Extract the (X, Y) coordinate from the center of the cell holding the provided text.  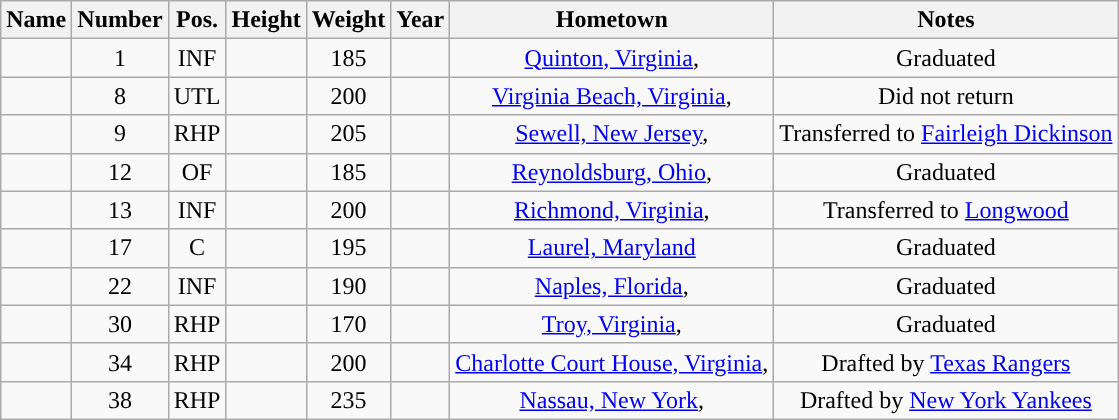
Transferred to Fairleigh Dickinson (946, 134)
Nassau, New York, (612, 400)
Quinton, Virginia, (612, 58)
Sewell, New Jersey, (612, 134)
190 (348, 286)
170 (348, 324)
17 (120, 248)
12 (120, 172)
Drafted by New York Yankees (946, 400)
9 (120, 134)
Reynoldsburg, Ohio, (612, 172)
Did not return (946, 96)
38 (120, 400)
205 (348, 134)
8 (120, 96)
235 (348, 400)
Troy, Virginia, (612, 324)
C (197, 248)
UTL (197, 96)
Hometown (612, 20)
Charlotte Court House, Virginia, (612, 362)
Transferred to Longwood (946, 210)
Virginia Beach, Virginia, (612, 96)
Drafted by Texas Rangers (946, 362)
Name (36, 20)
34 (120, 362)
Weight (348, 20)
Laurel, Maryland (612, 248)
Richmond, Virginia, (612, 210)
13 (120, 210)
22 (120, 286)
1 (120, 58)
Pos. (197, 20)
Number (120, 20)
195 (348, 248)
OF (197, 172)
Naples, Florida, (612, 286)
Year (420, 20)
Notes (946, 20)
30 (120, 324)
Height (266, 20)
